Identify which cell holds the provided text, then report its (x, y) central coordinate. 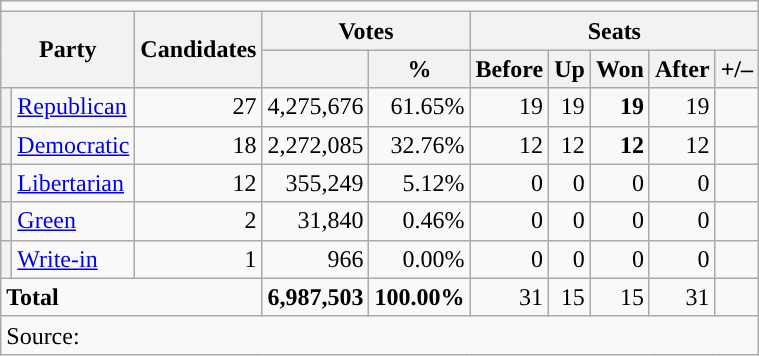
966 (316, 259)
Write-in (74, 259)
0.46% (420, 221)
5.12% (420, 183)
32.76% (420, 145)
Up (570, 69)
Votes (366, 31)
100.00% (420, 297)
31,840 (316, 221)
Total (132, 297)
Democratic (74, 145)
Won (620, 69)
Libertarian (74, 183)
27 (198, 107)
Green (74, 221)
18 (198, 145)
Party (68, 50)
+/– (736, 69)
0.00% (420, 259)
% (420, 69)
Seats (614, 31)
1 (198, 259)
Before (510, 69)
After (682, 69)
4,275,676 (316, 107)
2 (198, 221)
Source: (380, 335)
2,272,085 (316, 145)
Republican (74, 107)
61.65% (420, 107)
Candidates (198, 50)
355,249 (316, 183)
6,987,503 (316, 297)
